Find where the given text appears and provide that cell's center as (X, Y) coordinate. 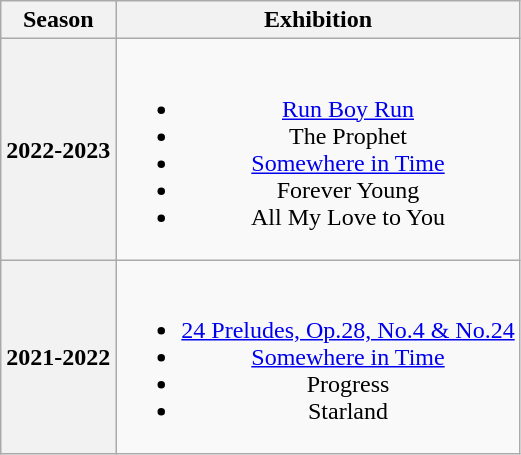
2022-2023 (58, 150)
Season (58, 20)
24 Preludes, Op.28, No.4 & No.24 Somewhere in Time Progress Starland (318, 357)
Run Boy Run The Prophet Somewhere in Time Forever Young All My Love to You (318, 150)
Exhibition (318, 20)
2021-2022 (58, 357)
